Return the (x, y) coordinate for the center point of the cell that contains the specified text.  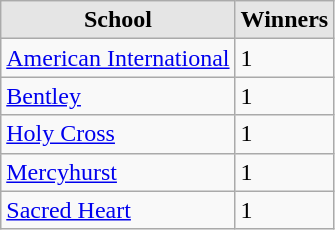
American International (118, 58)
Holy Cross (118, 134)
Sacred Heart (118, 210)
Winners (284, 20)
Mercyhurst (118, 172)
Bentley (118, 96)
School (118, 20)
